Return (X, Y) of the center of cell containing provided text 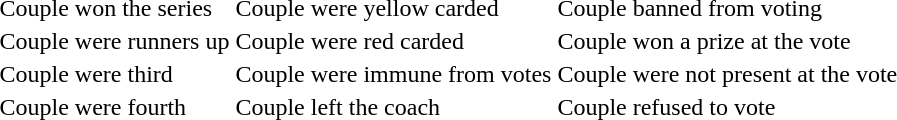
Couple were immune from votes (394, 74)
Couple were red carded (394, 41)
